Pinpoint the cell where the given text exists, returning its [X, Y] midpoint coordinate. 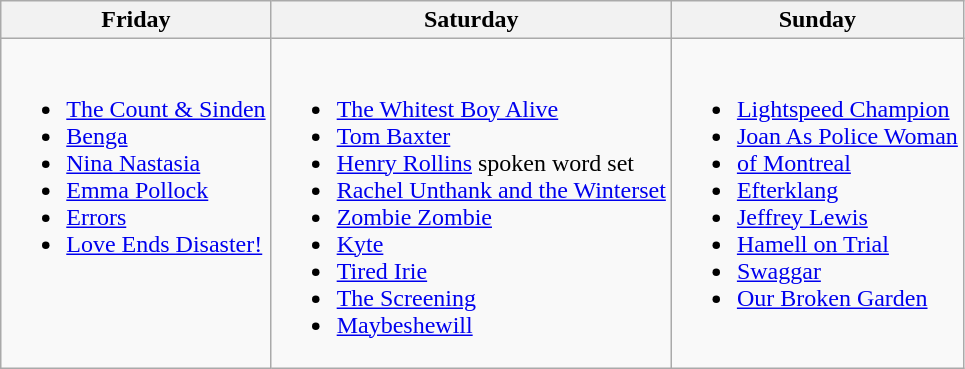
Saturday [471, 20]
The Whitest Boy AliveTom BaxterHenry Rollins spoken word setRachel Unthank and the WintersetZombie ZombieKyteTired IrieThe ScreeningMaybeshewill [471, 204]
Sunday [817, 20]
Friday [136, 20]
The Count & SindenBengaNina NastasiaEmma PollockErrorsLove Ends Disaster! [136, 204]
Lightspeed ChampionJoan As Police Womanof MontrealEfterklangJeffrey LewisHamell on TrialSwaggarOur Broken Garden [817, 204]
